Extract the [X, Y] coordinate from the center of the cell holding the provided text.  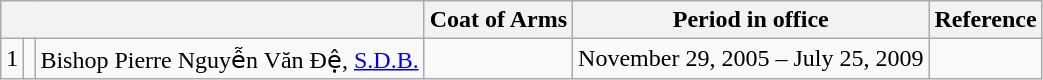
November 29, 2005 – July 25, 2009 [751, 59]
Coat of Arms [498, 20]
Reference [986, 20]
Period in office [751, 20]
Bishop Pierre Nguyễn Văn Đệ, S.D.B. [230, 59]
1 [12, 59]
